Determine the (x, y) coordinate at the center of the cell enclosing the given text.  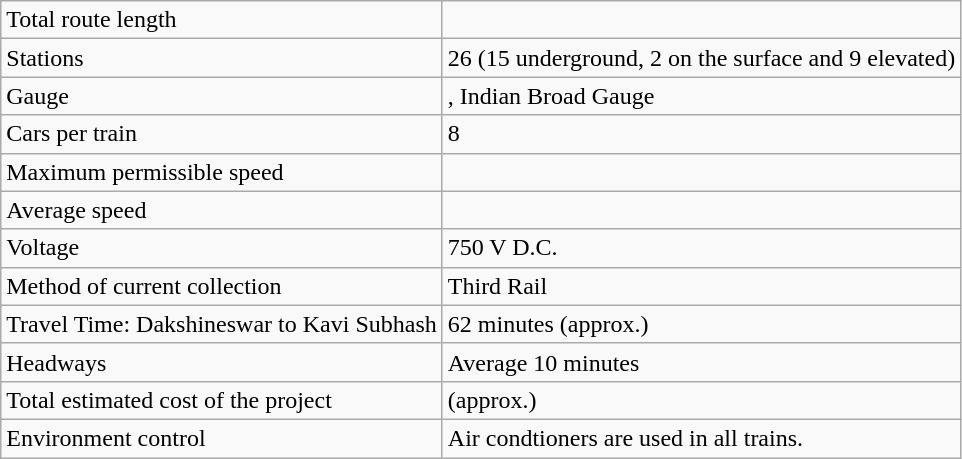
Average 10 minutes (701, 362)
62 minutes (approx.) (701, 324)
Gauge (222, 96)
Average speed (222, 210)
Travel Time: Dakshineswar to Kavi Subhash (222, 324)
Total estimated cost of the project (222, 400)
Maximum permissible speed (222, 172)
8 (701, 134)
Environment control (222, 438)
Cars per train (222, 134)
Voltage (222, 248)
Third Rail (701, 286)
, Indian Broad Gauge (701, 96)
Total route length (222, 20)
26 (15 underground, 2 on the surface and 9 elevated) (701, 58)
Method of current collection (222, 286)
Headways (222, 362)
750 V D.C. (701, 248)
Stations (222, 58)
Air condtioners are used in all trains. (701, 438)
(approx.) (701, 400)
